Detect which cell encompasses the target text, then output its [x, y] center coordinate. 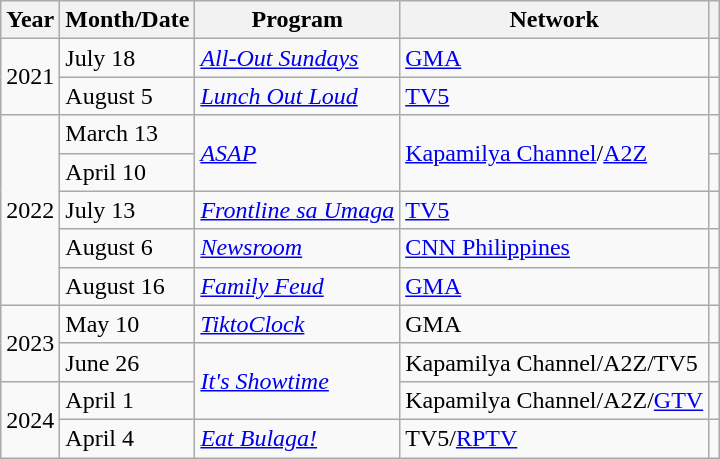
May 10 [128, 324]
Kapamilya Channel/A2Z/GTV [554, 400]
Eat Bulaga! [298, 438]
July 13 [128, 210]
August 6 [128, 248]
April 1 [128, 400]
August 16 [128, 286]
Family Feud [298, 286]
April 4 [128, 438]
TiktoClock [298, 324]
March 13 [128, 134]
ASAP [298, 153]
Frontline sa Umaga [298, 210]
Kapamilya Channel/A2Z [554, 153]
June 26 [128, 362]
July 18 [128, 58]
It's Showtime [298, 381]
2023 [30, 343]
Network [554, 20]
2024 [30, 419]
August 5 [128, 96]
Kapamilya Channel/A2Z/TV5 [554, 362]
Month/Date [128, 20]
All-Out Sundays [298, 58]
CNN Philippines [554, 248]
Newsroom [298, 248]
Lunch Out Loud [298, 96]
2021 [30, 77]
2022 [30, 210]
April 10 [128, 172]
Year [30, 20]
TV5/RPTV [554, 438]
Program [298, 20]
